Scan for the cell matching the given text and deliver its [x, y] coordinate at center. 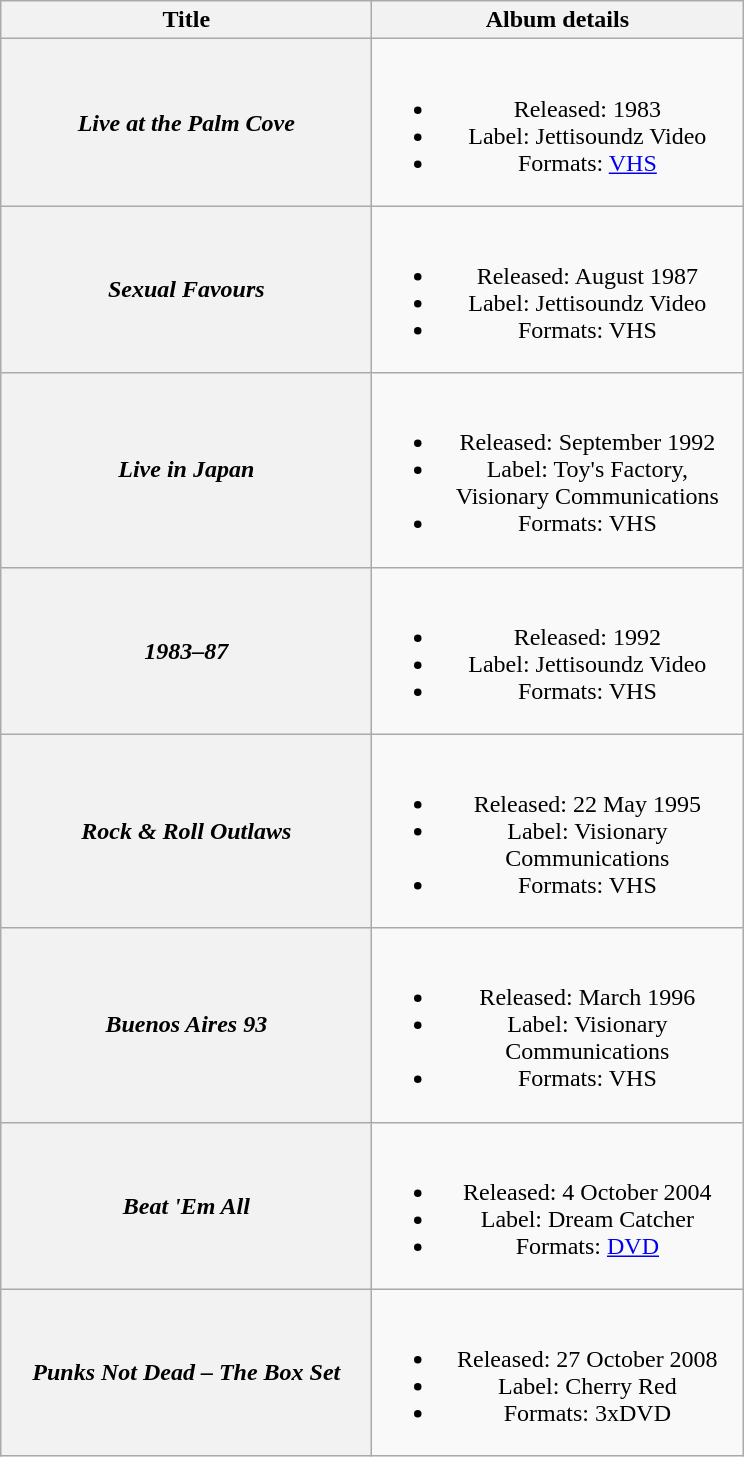
1983–87 [186, 650]
Released: 1983Label: Jettisoundz VideoFormats: VHS [558, 122]
Album details [558, 20]
Live at the Palm Cove [186, 122]
Rock & Roll Outlaws [186, 831]
Beat 'Em All [186, 1206]
Released: 1992Label: Jettisoundz VideoFormats: VHS [558, 650]
Buenos Aires 93 [186, 1025]
Punks Not Dead – The Box Set [186, 1372]
Released: August 1987Label: Jettisoundz VideoFormats: VHS [558, 290]
Live in Japan [186, 470]
Title [186, 20]
Released: 27 October 2008Label: Cherry RedFormats: 3xDVD [558, 1372]
Released: 22 May 1995Label: Visionary CommunicationsFormats: VHS [558, 831]
Released: March 1996Label: Visionary CommunicationsFormats: VHS [558, 1025]
Released: 4 October 2004Label: Dream CatcherFormats: DVD [558, 1206]
Released: September 1992Label: Toy's Factory, Visionary CommunicationsFormats: VHS [558, 470]
Sexual Favours [186, 290]
